Return the (x, y) coordinate for the center point of the cell that contains the specified text.  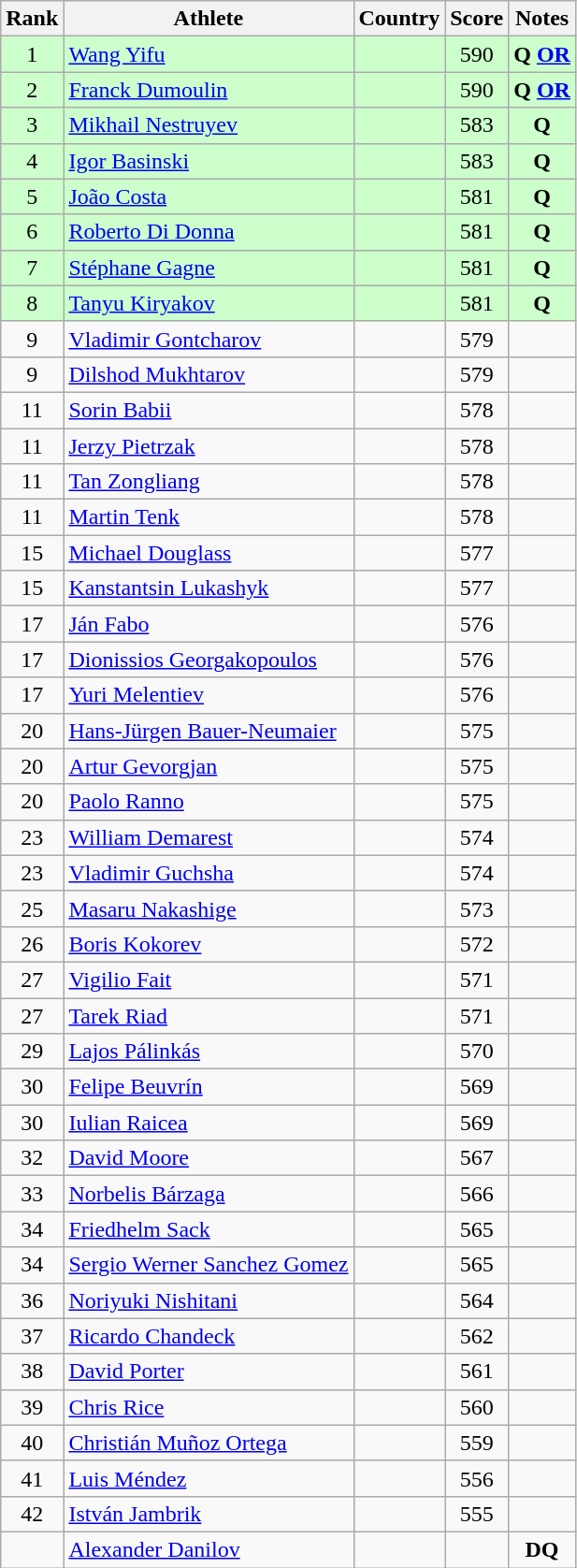
Hans-Jürgen Bauer-Neumaier (209, 731)
26 (32, 944)
39 (32, 1407)
38 (32, 1372)
Yuri Melentiev (209, 695)
32 (32, 1158)
Masaru Nakashige (209, 908)
David Moore (209, 1158)
Boris Kokorev (209, 944)
2 (32, 90)
Ricardo Chandeck (209, 1336)
42 (32, 1514)
40 (32, 1443)
David Porter (209, 1372)
562 (477, 1336)
Stéphane Gagne (209, 268)
555 (477, 1514)
Tan Zongliang (209, 482)
Country (399, 19)
Sorin Babii (209, 410)
William Demarest (209, 837)
36 (32, 1300)
Vigilio Fait (209, 980)
6 (32, 232)
Athlete (209, 19)
Iulian Raicea (209, 1123)
Tanyu Kiryakov (209, 303)
1 (32, 54)
Norbelis Bárzaga (209, 1194)
5 (32, 196)
Chris Rice (209, 1407)
25 (32, 908)
DQ (542, 1549)
7 (32, 268)
Martin Tenk (209, 517)
41 (32, 1478)
560 (477, 1407)
Alexander Danilov (209, 1549)
Roberto Di Donna (209, 232)
Jerzy Pietrzak (209, 446)
559 (477, 1443)
33 (32, 1194)
Rank (32, 19)
Dilshod Mukhtarov (209, 374)
Score (477, 19)
Noriyuki Nishitani (209, 1300)
Dionissios Georgakopoulos (209, 660)
Franck Dumoulin (209, 90)
Igor Basinski (209, 161)
Mikhail Nestruyev (209, 125)
4 (32, 161)
570 (477, 1052)
556 (477, 1478)
566 (477, 1194)
573 (477, 908)
Tarek Riad (209, 1015)
Wang Yifu (209, 54)
Friedhelm Sack (209, 1229)
Kanstantsin Lukashyk (209, 588)
Ján Fabo (209, 624)
561 (477, 1372)
3 (32, 125)
564 (477, 1300)
Vladimir Gontcharov (209, 339)
Felipe Beuvrín (209, 1087)
István Jambrik (209, 1514)
8 (32, 303)
Luis Méndez (209, 1478)
Sergio Werner Sanchez Gomez (209, 1265)
Vladimir Guchsha (209, 873)
Christián Muñoz Ortega (209, 1443)
572 (477, 944)
567 (477, 1158)
37 (32, 1336)
Paolo Ranno (209, 802)
Artur Gevorgjan (209, 766)
Lajos Pálinkás (209, 1052)
João Costa (209, 196)
29 (32, 1052)
Notes (542, 19)
Michael Douglass (209, 553)
